Scan for the cell matching the given text and deliver its [x, y] coordinate at center. 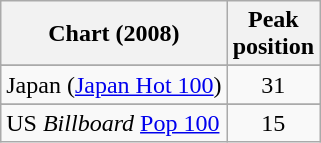
Chart (2008) [114, 34]
Japan (Japan Hot 100) [114, 85]
31 [273, 85]
Peakposition [273, 34]
US Billboard Pop 100 [114, 123]
15 [273, 123]
